From the cell containing the given text, extract its center point as (x, y) coordinate. 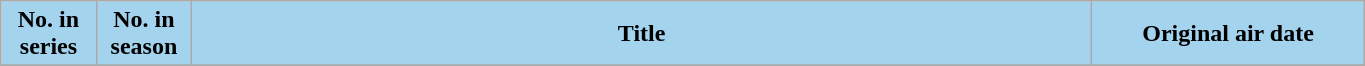
No. inseason (144, 34)
Original air date (1228, 34)
Title (642, 34)
No. inseries (48, 34)
